Detect which cell encompasses the target text, then output its [x, y] center coordinate. 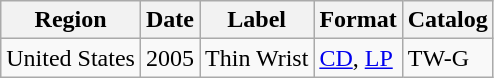
Region [71, 20]
Format [358, 20]
Label [257, 20]
United States [71, 58]
Thin Wrist [257, 58]
TW-G [448, 58]
2005 [170, 58]
Date [170, 20]
CD, LP [358, 58]
Catalog [448, 20]
